Identify which cell holds the provided text, then report its (x, y) central coordinate. 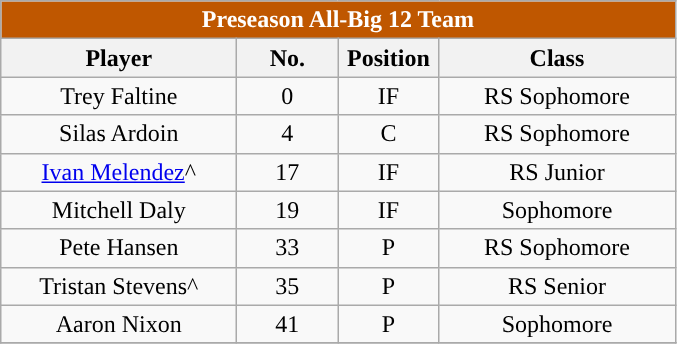
17 (288, 172)
Position (388, 58)
RS Senior (557, 286)
33 (288, 248)
No. (288, 58)
C (388, 134)
Ivan Melendez^ (119, 172)
35 (288, 286)
Silas Ardoin (119, 134)
Mitchell Daly (119, 210)
Trey Faltine (119, 96)
Aaron Nixon (119, 324)
Pete Hansen (119, 248)
4 (288, 134)
Player (119, 58)
RS Junior (557, 172)
0 (288, 96)
Preseason All-Big 12 Team (338, 20)
41 (288, 324)
19 (288, 210)
Tristan Stevens^ (119, 286)
Class (557, 58)
